Scan for the cell matching the given text and deliver its (X, Y) coordinate at center. 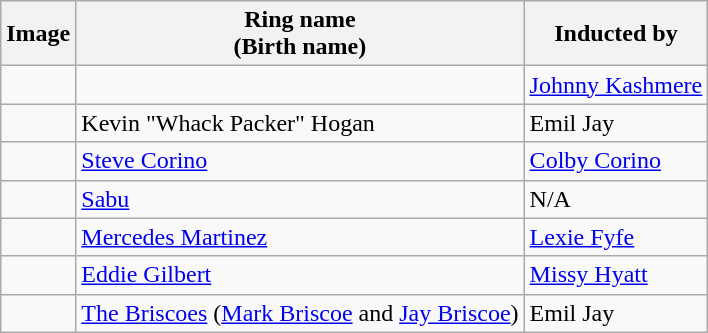
Eddie Gilbert (300, 275)
Image (38, 34)
Johnny Kashmere (616, 85)
Ring name(Birth name) (300, 34)
The Briscoes (Mark Briscoe and Jay Briscoe) (300, 313)
Missy Hyatt (616, 275)
Colby Corino (616, 161)
Steve Corino (300, 161)
Kevin "Whack Packer" Hogan (300, 123)
N/A (616, 199)
Sabu (300, 199)
Mercedes Martinez (300, 237)
Lexie Fyfe (616, 237)
Inducted by (616, 34)
